Extract the [X, Y] coordinate from the center of the cell holding the provided text.  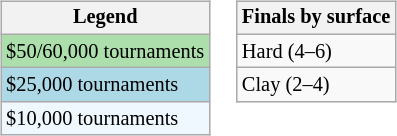
Legend [105, 18]
Hard (4–6) [316, 51]
Finals by surface [316, 18]
$50/60,000 tournaments [105, 51]
$10,000 tournaments [105, 119]
Clay (2–4) [316, 85]
$25,000 tournaments [105, 85]
